Search for the cell housing the specified text and yield its [x, y] center coordinate. 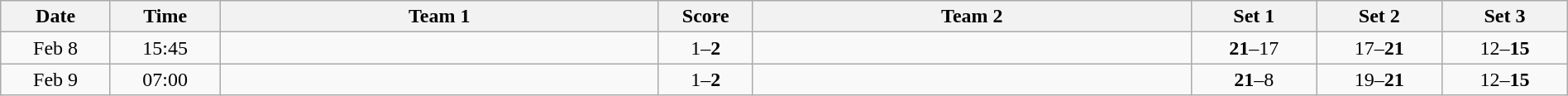
Set 1 [1255, 17]
Feb 9 [56, 79]
Feb 8 [56, 48]
Date [56, 17]
Team 1 [439, 17]
Set 3 [1505, 17]
15:45 [165, 48]
Score [705, 17]
Set 2 [1379, 17]
Team 2 [972, 17]
21–8 [1255, 79]
17–21 [1379, 48]
19–21 [1379, 79]
Time [165, 17]
21–17 [1255, 48]
07:00 [165, 79]
